Capture the cell that displays the provided text and extract its [X, Y] central coordinate. 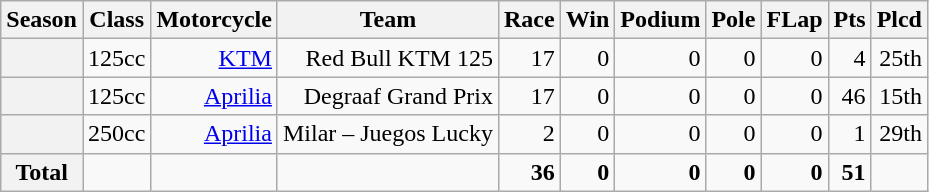
36 [529, 172]
FLap [794, 20]
15th [899, 96]
KTM [214, 58]
Class [116, 20]
Team [388, 20]
Race [529, 20]
Motorcycle [214, 20]
Win [588, 20]
Total [42, 172]
Season [42, 20]
Pole [734, 20]
250cc [116, 134]
2 [529, 134]
Red Bull KTM 125 [388, 58]
1 [850, 134]
Plcd [899, 20]
Degraaf Grand Prix [388, 96]
Podium [660, 20]
4 [850, 58]
51 [850, 172]
Pts [850, 20]
29th [899, 134]
Milar – Juegos Lucky [388, 134]
46 [850, 96]
25th [899, 58]
